For the text-containing cell, return its midpoint in (x, y) coordinate format. 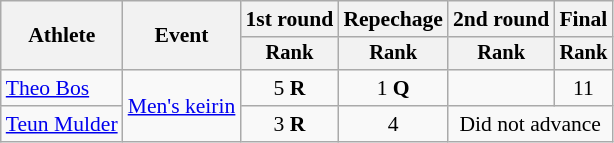
1st round (289, 19)
2nd round (501, 19)
Repechage (393, 19)
Teun Mulder (62, 124)
3 R (289, 124)
Final (583, 19)
4 (393, 124)
Athlete (62, 36)
1 Q (393, 88)
Did not advance (530, 124)
Event (182, 36)
11 (583, 88)
5 R (289, 88)
Theo Bos (62, 88)
Men's keirin (182, 106)
